Locate the cell with the specified text and output its [X, Y] center coordinate. 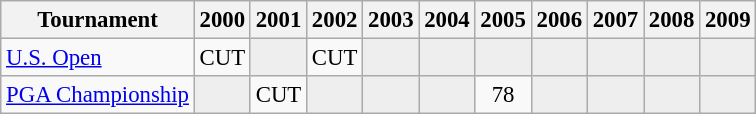
2004 [447, 20]
2008 [672, 20]
2005 [503, 20]
PGA Championship [98, 95]
2007 [615, 20]
2006 [559, 20]
2003 [391, 20]
2009 [728, 20]
2002 [335, 20]
2000 [222, 20]
U.S. Open [98, 58]
2001 [278, 20]
Tournament [98, 20]
78 [503, 95]
